For the text-containing cell, return its midpoint in [x, y] coordinate format. 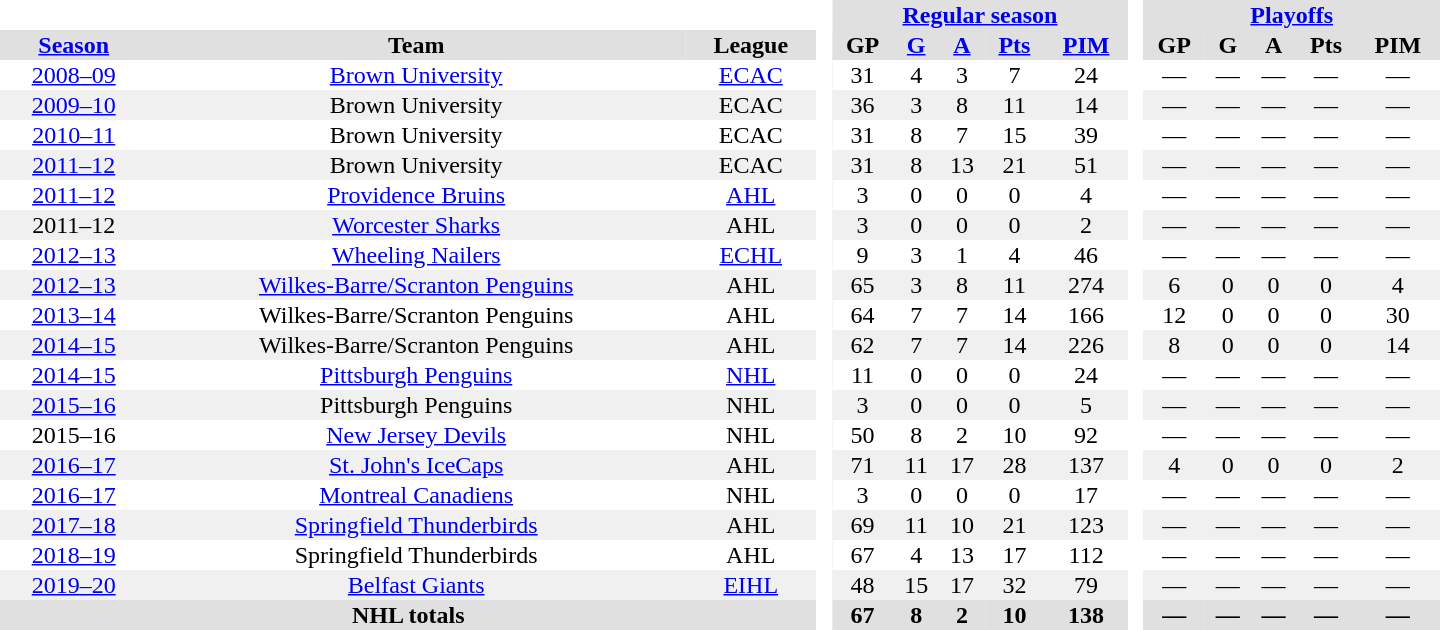
62 [863, 345]
50 [863, 435]
32 [1014, 585]
Montreal Canadiens [416, 495]
2018–19 [74, 555]
New Jersey Devils [416, 435]
Worcester Sharks [416, 225]
1 [962, 255]
138 [1086, 615]
226 [1086, 345]
39 [1086, 135]
2009–10 [74, 105]
5 [1086, 405]
51 [1086, 165]
92 [1086, 435]
League [751, 45]
2008–09 [74, 75]
123 [1086, 525]
274 [1086, 285]
79 [1086, 585]
Wheeling Nailers [416, 255]
30 [1398, 315]
Regular season [980, 15]
Team [416, 45]
2017–18 [74, 525]
36 [863, 105]
2013–14 [74, 315]
69 [863, 525]
166 [1086, 315]
71 [863, 465]
28 [1014, 465]
2019–20 [74, 585]
137 [1086, 465]
48 [863, 585]
46 [1086, 255]
Providence Bruins [416, 195]
Season [74, 45]
ECHL [751, 255]
Belfast Giants [416, 585]
9 [863, 255]
112 [1086, 555]
64 [863, 315]
12 [1174, 315]
Playoffs [1292, 15]
65 [863, 285]
2010–11 [74, 135]
6 [1174, 285]
St. John's IceCaps [416, 465]
NHL totals [408, 615]
EIHL [751, 585]
